Identify which cell holds the provided text, then report its [x, y] central coordinate. 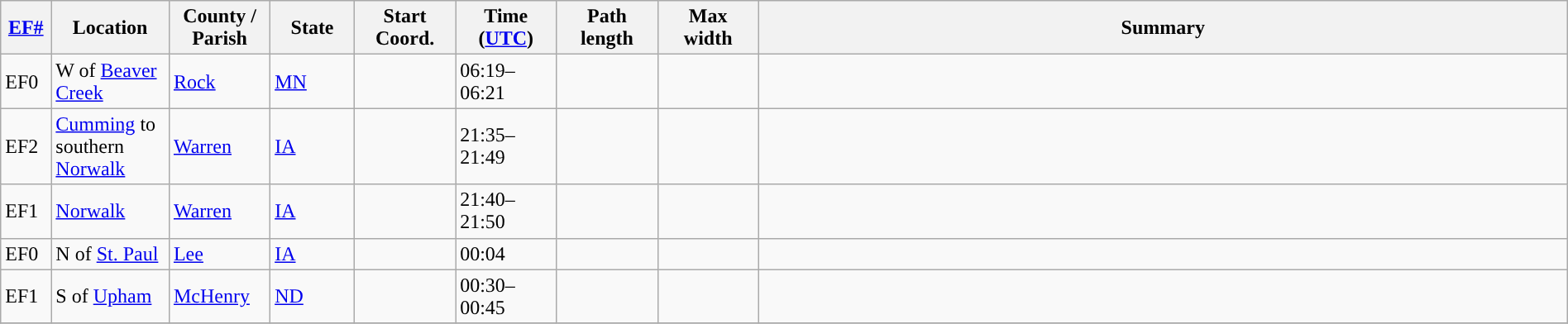
21:35–21:49 [506, 146]
State [313, 28]
Norwalk [111, 212]
MN [313, 81]
W of Beaver Creek [111, 81]
EF2 [26, 146]
Location [111, 28]
S of Upham [111, 296]
Path length [607, 28]
EF# [26, 28]
00:04 [506, 254]
00:30–00:45 [506, 296]
Time (UTC) [506, 28]
N of St. Paul [111, 254]
Start Coord. [404, 28]
County / Parish [219, 28]
Summary [1163, 28]
Cumming to southern Norwalk [111, 146]
Lee [219, 254]
Max width [708, 28]
ND [313, 296]
McHenry [219, 296]
Rock [219, 81]
06:19–06:21 [506, 81]
21:40–21:50 [506, 212]
